Pinpoint the cell where the given text exists, returning its (x, y) midpoint coordinate. 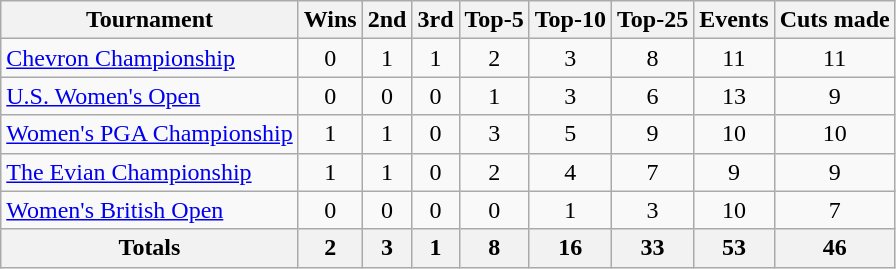
33 (652, 248)
Top-25 (652, 20)
Women's British Open (150, 210)
Events (734, 20)
Chevron Championship (150, 58)
Top-10 (570, 20)
Top-5 (494, 20)
Tournament (150, 20)
The Evian Championship (150, 172)
Wins (330, 20)
Cuts made (834, 20)
6 (652, 96)
5 (570, 134)
13 (734, 96)
46 (834, 248)
2nd (387, 20)
U.S. Women's Open (150, 96)
Totals (150, 248)
16 (570, 248)
4 (570, 172)
3rd (436, 20)
Women's PGA Championship (150, 134)
53 (734, 248)
